Capture the cell that displays the provided text and extract its [x, y] central coordinate. 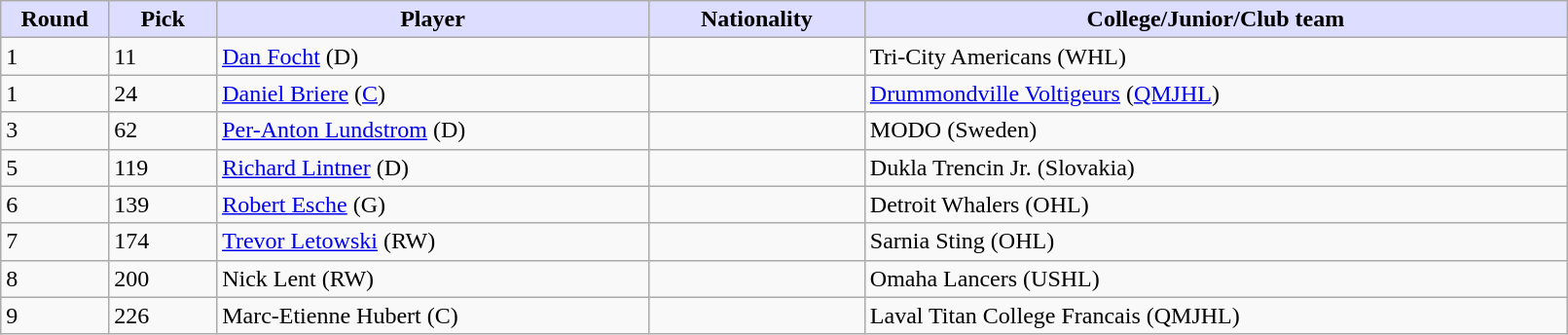
Richard Lintner (D) [433, 167]
Daniel Briere (C) [433, 93]
139 [164, 205]
Trevor Letowski (RW) [433, 242]
Nick Lent (RW) [433, 279]
Omaha Lancers (USHL) [1215, 279]
Round [55, 19]
119 [164, 167]
Robert Esche (G) [433, 205]
200 [164, 279]
6 [55, 205]
Tri-City Americans (WHL) [1215, 56]
Player [433, 19]
8 [55, 279]
Sarnia Sting (OHL) [1215, 242]
226 [164, 316]
Marc-Etienne Hubert (C) [433, 316]
7 [55, 242]
Pick [164, 19]
174 [164, 242]
Nationality [756, 19]
9 [55, 316]
24 [164, 93]
MODO (Sweden) [1215, 130]
Per-Anton Lundstrom (D) [433, 130]
Drummondville Voltigeurs (QMJHL) [1215, 93]
5 [55, 167]
Detroit Whalers (OHL) [1215, 205]
62 [164, 130]
Laval Titan College Francais (QMJHL) [1215, 316]
Dukla Trencin Jr. (Slovakia) [1215, 167]
3 [55, 130]
College/Junior/Club team [1215, 19]
Dan Focht (D) [433, 56]
11 [164, 56]
